Capture the cell that displays the provided text and extract its (x, y) central coordinate. 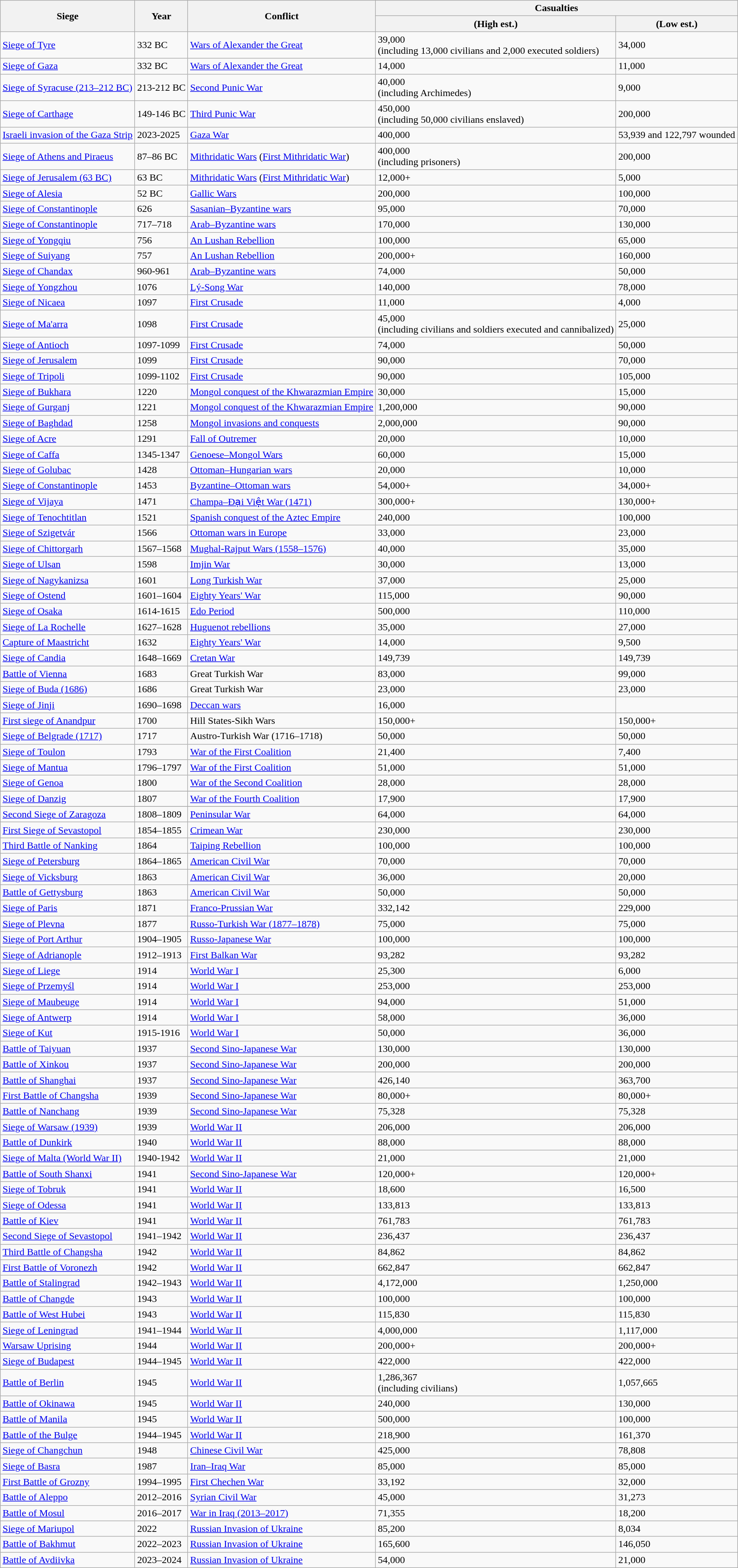
Battle of Manila (68, 1419)
130,000+ (677, 502)
1877 (161, 924)
Siege of Mantua (68, 767)
1221 (161, 407)
45,000(including civilians and soldiers executed and cannibalized) (496, 324)
Siege of Petersburg (68, 861)
Third Battle of Nanking (68, 845)
Battle of South Shanxi (68, 1174)
Ottoman wars in Europe (282, 533)
1808–1809 (161, 814)
1345-1347 (161, 454)
Battle of Stalingrad (68, 1283)
1,286,367(including civilians) (496, 1382)
757 (161, 256)
12,000+ (496, 177)
39,000(including 13,000 civilians and 2,000 executed soldiers) (496, 45)
Siege of Antwerp (68, 1017)
Capture of Maastricht (68, 643)
1099-1102 (161, 376)
213-212 BC (161, 87)
1,117,000 (677, 1330)
Siege of Genoa (68, 783)
110,000 (677, 611)
71,355 (496, 1513)
1453 (161, 485)
Siege of Budapest (68, 1361)
Siege of Tenochtitlan (68, 517)
1700 (161, 721)
54,000+ (496, 485)
Warsaw Uprising (68, 1345)
Siege of Ulsan (68, 564)
1099 (161, 360)
Battle of Taiyuan (68, 1049)
Battle of Kiev (68, 1221)
Ottoman–Hungarian wars (282, 470)
Genoese–Mongol Wars (282, 454)
60,000 (496, 454)
1942–1943 (161, 1283)
Siege of Nicaea (68, 303)
27,000 (677, 627)
Battle of Nanchang (68, 1111)
1601–1604 (161, 595)
Austro-Turkish War (1716–1718) (282, 736)
Spanish conquest of the Aztec Empire (282, 517)
1,057,665 (677, 1382)
Huguenot rebellions (282, 627)
Fall of Outremer (282, 438)
1690–1698 (161, 705)
Siege of Mariupol (68, 1529)
7,400 (677, 752)
58,000 (496, 1017)
63 BC (161, 177)
1598 (161, 564)
Crimean War (282, 830)
Third Battle of Changsha (68, 1252)
95,000 (496, 209)
2022–2023 (161, 1544)
4,000 (677, 303)
1258 (161, 423)
1601 (161, 580)
2023-2025 (161, 135)
First Battle of Voronezh (68, 1267)
Siege (68, 16)
First Battle of Grozny (68, 1482)
425,000 (496, 1451)
1220 (161, 392)
Battle of Xinkou (68, 1064)
Siege of Yongzhou (68, 287)
Mongol invasions and conquests (282, 423)
Siege of Tripoli (68, 376)
Siege of Buda (1686) (68, 689)
33,192 (496, 1482)
40,000 (496, 549)
Siege of Jerusalem (68, 360)
1941–1944 (161, 1330)
1793 (161, 752)
34,000 (677, 45)
45,000 (496, 1497)
83,000 (496, 674)
Byzantine–Ottoman wars (282, 485)
78,000 (677, 287)
18,200 (677, 1513)
626 (161, 209)
Siege of Jinji (68, 705)
34,000+ (677, 485)
Battle of Gettysburg (68, 893)
1686 (161, 689)
2012–2016 (161, 1497)
161,370 (677, 1435)
1471 (161, 502)
Battle of Dunkirk (68, 1143)
Siege of Bukhara (68, 392)
160,000 (677, 256)
1941–1942 (161, 1236)
300,000+ (496, 502)
Siege of Gaza (68, 66)
Siege of Malta (World War II) (68, 1158)
Battle of Aleppo (68, 1497)
Siege of Gurganj (68, 407)
85,200 (496, 1529)
1904–1905 (161, 939)
Second Punic War (282, 87)
Israeli invasion of the Gaza Strip (68, 135)
1807 (161, 799)
Third Punic War (282, 114)
(High est.) (496, 24)
52 BC (161, 193)
Siege of La Rochelle (68, 627)
5,000 (677, 177)
War of the Fourth Coalition (282, 799)
Franco-Prussian War (282, 908)
War of the Second Coalition (282, 783)
65,000 (677, 240)
87–86 BC (161, 156)
Mughal-Rajput Wars (1558–1576) (282, 549)
1683 (161, 674)
Siege of Chandax (68, 271)
Siege of Acre (68, 438)
Battle of the Bulge (68, 1435)
756 (161, 240)
Siege of Basra (68, 1466)
Russo-Japanese War (282, 939)
1648–1669 (161, 658)
Siege of Szigetvár (68, 533)
Siege of Osaka (68, 611)
Lý-Song War (282, 287)
Battle of Berlin (68, 1382)
1854–1855 (161, 830)
1,250,000 (677, 1283)
105,000 (677, 376)
1864–1865 (161, 861)
31,273 (677, 1497)
450,000 (including 50,000 civilians enslaved) (496, 114)
Siege of Caffa (68, 454)
Chinese Civil War (282, 1451)
960-961 (161, 271)
Siege of Changchun (68, 1451)
1566 (161, 533)
Siege of Plevna (68, 924)
Siege of Maubeuge (68, 1002)
1428 (161, 470)
Siege of Baghdad (68, 423)
Siege of Kut (68, 1033)
Siege of Liege (68, 971)
1994–1995 (161, 1482)
Champa–Đại Việt War (1471) (282, 502)
Battle of Vienna (68, 674)
Siege of Przemyśl (68, 986)
Hill States-Sikh Wars (282, 721)
99,000 (677, 674)
18,600 (496, 1189)
Battle of Okinawa (68, 1404)
1614-1615 (161, 611)
Second Siege of Zaragoza (68, 814)
Battle of West Hubei (68, 1314)
1915-1916 (161, 1033)
Siege of Nagykanizsa (68, 580)
Battle of Changde (68, 1299)
Siege of Danzig (68, 799)
Siege of Warsaw (1939) (68, 1127)
Siege of Leningrad (68, 1330)
Siege of Ostend (68, 595)
Siege of Port Arthur (68, 939)
1076 (161, 287)
Siege of Athens and Piraeus (68, 156)
First siege of Anandpur (68, 721)
16,500 (677, 1189)
1,200,000 (496, 407)
1632 (161, 643)
1796–1797 (161, 767)
400,000 (including prisoners) (496, 156)
218,900 (496, 1435)
Year (161, 16)
Siege of Ma'arra (68, 324)
Siege of Toulon (68, 752)
1987 (161, 1466)
(Low est.) (677, 24)
First Balkan War (282, 955)
2023–2024 (161, 1560)
Siege of Belgrade (1717) (68, 736)
Siege of Tyre (68, 45)
1948 (161, 1451)
149-146 BC (161, 114)
1864 (161, 845)
Siege of Jerusalem (63 BC) (68, 177)
Siege of Alesia (68, 193)
4,172,000 (496, 1283)
Casualties (556, 8)
Siege of Vijaya (68, 502)
Battle of Bakhmut (68, 1544)
First Siege of Sevastopol (68, 830)
140,000 (496, 287)
Sasanian–Byzantine wars (282, 209)
Deccan wars (282, 705)
Siege of Vicksburg (68, 877)
Second Siege of Sevastopol (68, 1236)
Cretan War (282, 658)
25,300 (496, 971)
4,000,000 (496, 1330)
332,142 (496, 908)
Siege of Tobruk (68, 1189)
1567–1568 (161, 549)
1097 (161, 303)
1944 (161, 1345)
Siege of Suiyang (68, 256)
Imjin War (282, 564)
Siege of Odessa (68, 1205)
6,000 (677, 971)
1940-1942 (161, 1158)
229,000 (677, 908)
2022 (161, 1529)
717–718 (161, 224)
9,000 (677, 87)
Siege of Carthage (68, 114)
Siege of Antioch (68, 345)
Siege of Golubac (68, 470)
1098 (161, 324)
Gallic Wars (282, 193)
146,050 (677, 1544)
Edo Period (282, 611)
2,000,000 (496, 423)
1097-1099 (161, 345)
1627–1628 (161, 627)
War in Iraq (2013–2017) (282, 1513)
First Battle of Changsha (68, 1095)
37,000 (496, 580)
Peninsular War (282, 814)
170,000 (496, 224)
Battle of Mosul (68, 1513)
115,000 (496, 595)
2016–2017 (161, 1513)
426,140 (496, 1080)
94,000 (496, 1002)
Battle of Avdiivka (68, 1560)
Russo-Turkish War (1877–1878) (282, 924)
1521 (161, 517)
78,808 (677, 1451)
Iran–Iraq War (282, 1466)
Siege of Candia (68, 658)
363,700 (677, 1080)
Siege of Paris (68, 908)
Siege of Syracuse (213–212 BC) (68, 87)
16,000 (496, 705)
Syrian Civil War (282, 1497)
53,939 and 122,797 wounded (677, 135)
9,500 (677, 643)
Battle of Shanghai (68, 1080)
Siege of Yongqiu (68, 240)
Long Turkish War (282, 580)
Conflict (282, 16)
54,000 (496, 1560)
32,000 (677, 1482)
1912–1913 (161, 955)
165,600 (496, 1544)
33,000 (496, 533)
21,400 (496, 752)
40,000 (including Archimedes) (496, 87)
8,034 (677, 1529)
Gaza War (282, 135)
400,000 (496, 135)
Siege of Chittorgarh (68, 549)
Taiping Rebellion (282, 845)
Siege of Adrianople (68, 955)
13,000 (677, 564)
First Chechen War (282, 1482)
1871 (161, 908)
1940 (161, 1143)
1291 (161, 438)
1717 (161, 736)
1800 (161, 783)
